Capture the cell that displays the provided text and extract its (X, Y) central coordinate. 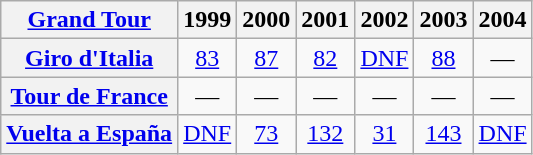
73 (266, 134)
Grand Tour (90, 20)
Vuelta a España (90, 134)
2002 (384, 20)
83 (208, 58)
82 (326, 58)
2004 (502, 20)
132 (326, 134)
88 (444, 58)
31 (384, 134)
Tour de France (90, 96)
143 (444, 134)
2003 (444, 20)
87 (266, 58)
1999 (208, 20)
2000 (266, 20)
Giro d'Italia (90, 58)
2001 (326, 20)
